Return the (x, y) coordinate for the center point of the cell that contains the specified text.  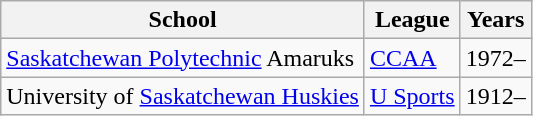
U Sports (412, 96)
Years (496, 20)
University of Saskatchewan Huskies (183, 96)
School (183, 20)
League (412, 20)
1972– (496, 58)
Saskatchewan Polytechnic Amaruks (183, 58)
1912– (496, 96)
CCAA (412, 58)
